Capture the cell that displays the provided text and extract its (X, Y) central coordinate. 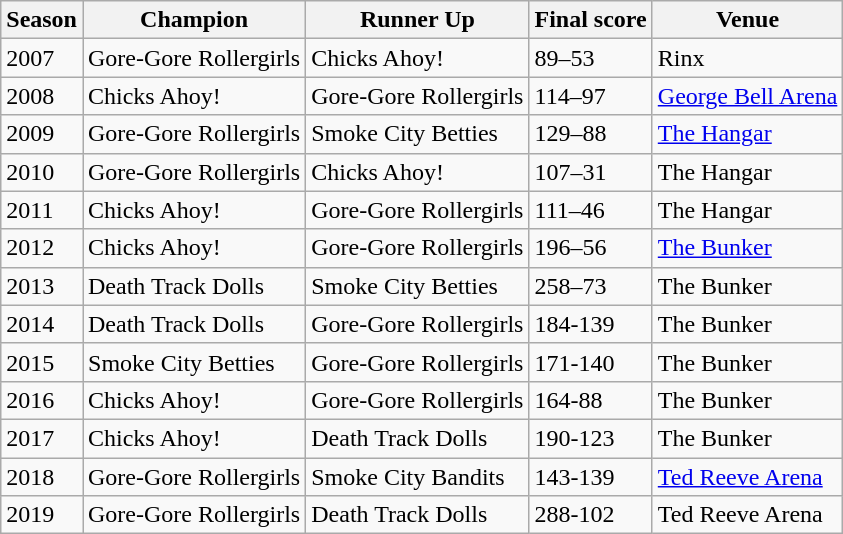
171-140 (590, 362)
184-139 (590, 324)
2017 (42, 438)
Rinx (748, 58)
2016 (42, 400)
89–53 (590, 58)
114–97 (590, 96)
George Bell Arena (748, 96)
2019 (42, 515)
129–88 (590, 134)
196–56 (590, 248)
2009 (42, 134)
111–46 (590, 210)
2007 (42, 58)
190-123 (590, 438)
288-102 (590, 515)
2010 (42, 172)
107–31 (590, 172)
2013 (42, 286)
143-139 (590, 477)
Final score (590, 20)
Runner Up (418, 20)
2014 (42, 324)
258–73 (590, 286)
2008 (42, 96)
2011 (42, 210)
2012 (42, 248)
2018 (42, 477)
Venue (748, 20)
164-88 (590, 400)
Smoke City Bandits (418, 477)
Champion (194, 20)
Season (42, 20)
2015 (42, 362)
